Determine the [X, Y] coordinate at the center of the cell enclosing the given text.  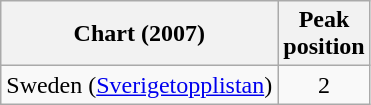
Chart (2007) [140, 34]
Sweden (Sverigetopplistan) [140, 85]
Peakposition [324, 34]
2 [324, 85]
